From the cell containing the given text, extract its center point as (X, Y) coordinate. 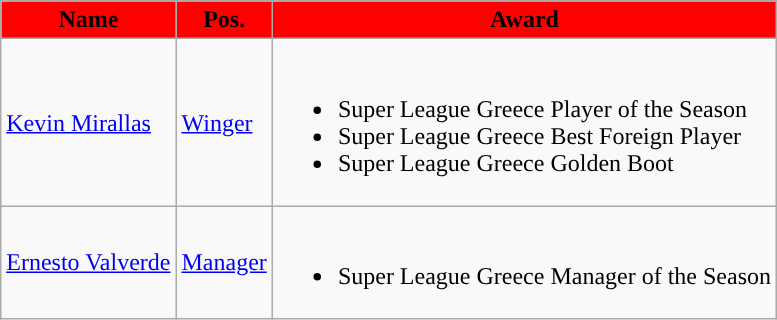
Winger (224, 122)
Pos. (224, 20)
Manager (224, 262)
Super League Greece Manager of the Season (524, 262)
Ernesto Valverde (88, 262)
Super League Greece Player of the SeasonSuper League Greece Best Foreign PlayerSuper League Greece Golden Boot (524, 122)
Award (524, 20)
Kevin Mirallas (88, 122)
Name (88, 20)
